Identify which cell holds the provided text, then report its [x, y] central coordinate. 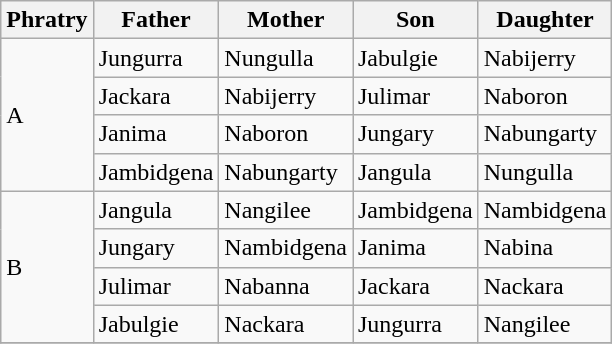
B [47, 267]
Daughter [545, 20]
Nabanna [286, 286]
A [47, 115]
Son [415, 20]
Mother [286, 20]
Father [156, 20]
Nabina [545, 248]
Phratry [47, 20]
